Locate the cell with the specified text and output its [X, Y] center coordinate. 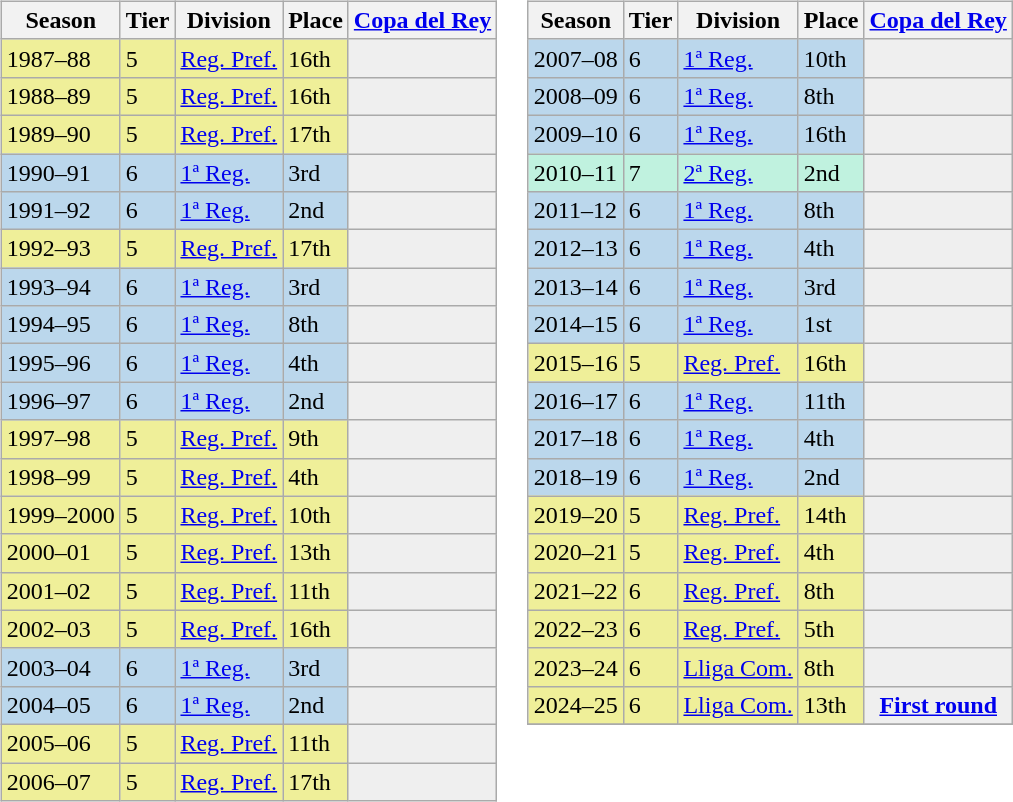
2010–11 [576, 173]
2007–08 [576, 58]
2020–21 [576, 553]
1999–2000 [60, 515]
2019–20 [576, 515]
9th [316, 439]
1995–96 [60, 363]
2023–24 [576, 667]
1990–91 [60, 173]
14th [831, 515]
2003–04 [60, 667]
1994–95 [60, 325]
2009–10 [576, 134]
2000–01 [60, 553]
2017–18 [576, 439]
7 [650, 173]
2013–14 [576, 287]
2002–03 [60, 629]
1st [831, 325]
2006–07 [60, 781]
2001–02 [60, 591]
1988–89 [60, 96]
1992–93 [60, 249]
2ª Reg. [738, 173]
1987–88 [60, 58]
2014–15 [576, 325]
2021–22 [576, 591]
2012–13 [576, 249]
1998–99 [60, 477]
1989–90 [60, 134]
5th [831, 629]
2011–12 [576, 211]
2024–25 [576, 705]
First round [938, 705]
2018–19 [576, 477]
2004–05 [60, 705]
1996–97 [60, 401]
2005–06 [60, 743]
2008–09 [576, 96]
2022–23 [576, 629]
2015–16 [576, 363]
1997–98 [60, 439]
1991–92 [60, 211]
1993–94 [60, 287]
2016–17 [576, 401]
